Scan for the cell matching the given text and deliver its [X, Y] coordinate at center. 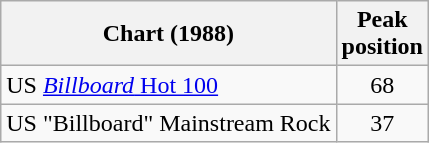
US Billboard Hot 100 [168, 85]
Peakposition [382, 34]
Chart (1988) [168, 34]
US "Billboard" Mainstream Rock [168, 123]
68 [382, 85]
37 [382, 123]
